Pinpoint the cell where the given text exists, returning its (X, Y) midpoint coordinate. 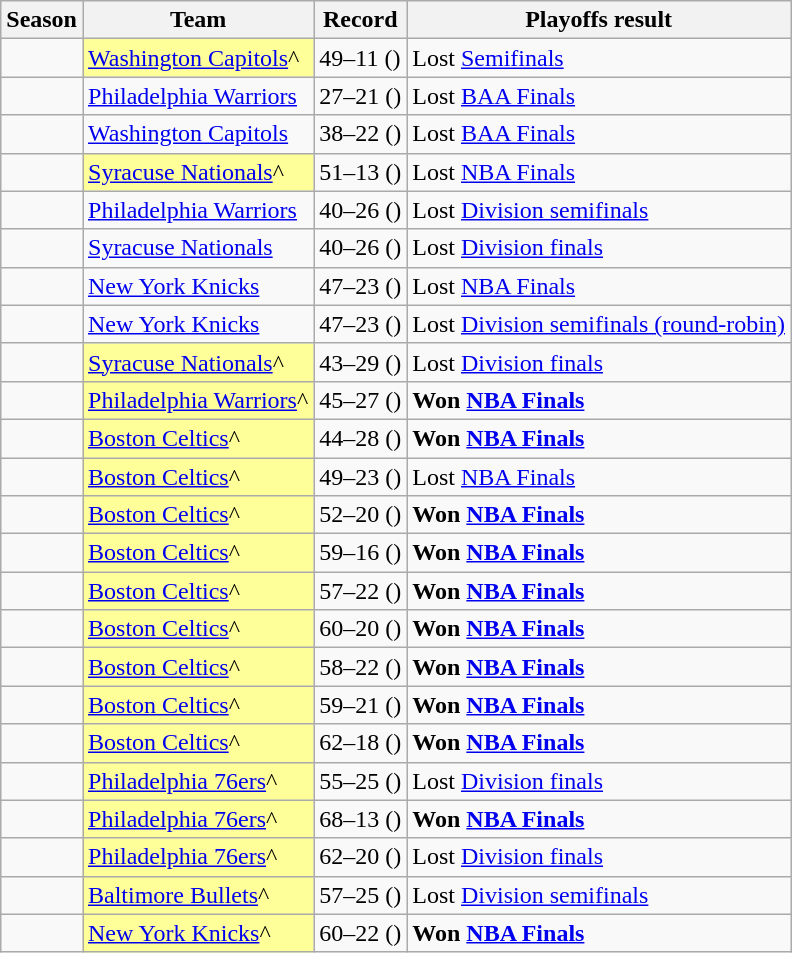
55–25 () (360, 781)
38–22 () (360, 134)
51–13 () (360, 172)
Team (198, 20)
Playoffs result (599, 20)
57–22 () (360, 591)
45–27 () (360, 400)
Lost Division semifinals (round-robin) (599, 324)
43–29 () (360, 362)
Baltimore Bullets^ (198, 895)
Washington Capitols (198, 134)
Season (42, 20)
60–20 () (360, 629)
New York Knicks^ (198, 933)
62–20 () (360, 857)
60–22 () (360, 933)
27–21 () (360, 96)
62–18 () (360, 743)
57–25 () (360, 895)
49–11 () (360, 58)
Philadelphia Warriors^ (198, 400)
52–20 () (360, 515)
49–23 () (360, 477)
68–13 () (360, 819)
Record (360, 20)
44–28 () (360, 438)
58–22 () (360, 667)
Lost Semifinals (599, 58)
59–16 () (360, 553)
59–21 () (360, 705)
Syracuse Nationals (198, 248)
Washington Capitols^ (198, 58)
